Return (X, Y) of the center of cell containing provided text 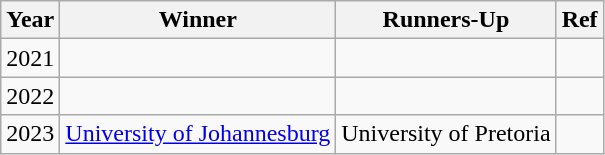
Runners-Up (446, 20)
Ref (580, 20)
2021 (30, 58)
Year (30, 20)
University of Pretoria (446, 134)
Winner (198, 20)
2023 (30, 134)
2022 (30, 96)
University of Johannesburg (198, 134)
